Determine the (X, Y) coordinate at the center of the cell enclosing the given text.  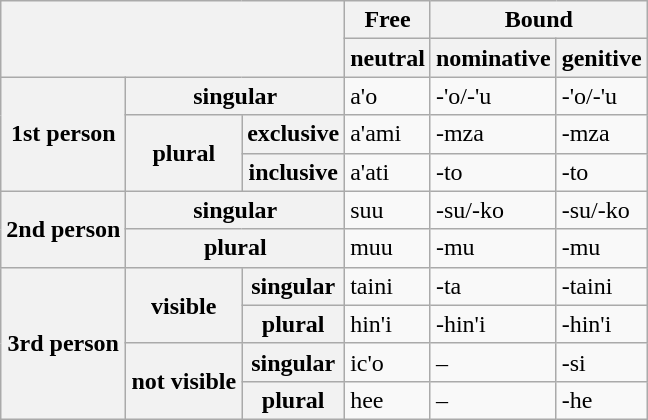
-si (602, 362)
neutral (388, 58)
-he (602, 400)
hee (388, 400)
Bound (538, 20)
-ta (493, 286)
inclusive (294, 172)
suu (388, 210)
nominative (493, 58)
a'o (388, 96)
3rd person (64, 343)
visible (184, 305)
muu (388, 248)
not visible (184, 381)
genitive (602, 58)
ic'o (388, 362)
-taini (602, 286)
2nd person (64, 229)
exclusive (294, 134)
1st person (64, 134)
a'ati (388, 172)
hin'i (388, 324)
a'ami (388, 134)
taini (388, 286)
Free (388, 20)
